Scan for the cell matching the given text and deliver its [X, Y] coordinate at center. 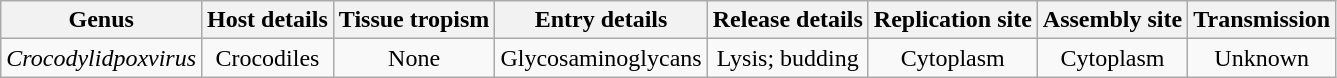
Host details [268, 20]
Lysis; budding [788, 58]
Release details [788, 20]
Glycosaminoglycans [601, 58]
Assembly site [1112, 20]
Crocodiles [268, 58]
Unknown [1262, 58]
Genus [102, 20]
Entry details [601, 20]
None [414, 58]
Crocodylidpoxvirus [102, 58]
Transmission [1262, 20]
Replication site [952, 20]
Tissue tropism [414, 20]
